Extract the [X, Y] coordinate from the center of the cell holding the provided text.  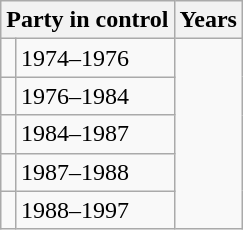
1976–1984 [94, 96]
1974–1976 [94, 58]
Years [208, 20]
1984–1987 [94, 134]
1987–1988 [94, 172]
1988–1997 [94, 210]
Party in control [88, 20]
